Return the [X, Y] coordinate for the center point of the cell that contains the specified text.  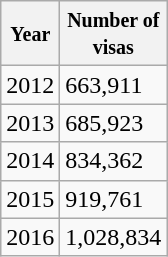
2015 [30, 199]
2012 [30, 85]
2016 [30, 237]
663,911 [114, 85]
2014 [30, 161]
1,028,834 [114, 237]
834,362 [114, 161]
2013 [30, 123]
685,923 [114, 123]
Number ofvisas [114, 34]
919,761 [114, 199]
Year [30, 34]
